Pinpoint the cell where the given text exists, returning its [x, y] midpoint coordinate. 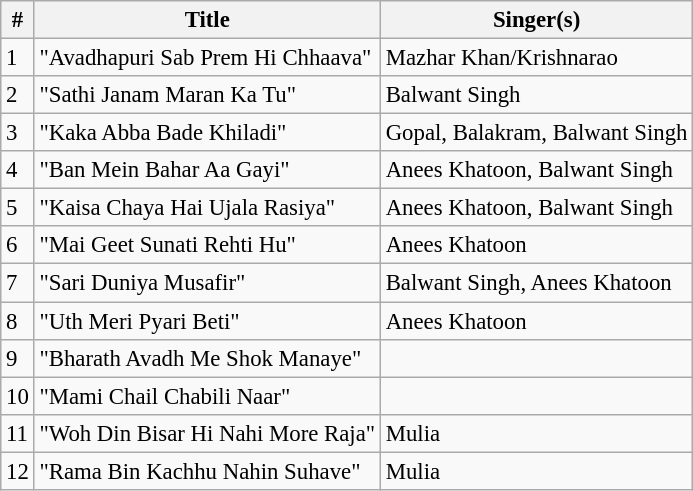
1 [18, 58]
9 [18, 358]
11 [18, 433]
"Sathi Janam Maran Ka Tu" [207, 95]
"Uth Meri Pyari Beti" [207, 321]
"Sari Duniya Musafir" [207, 283]
# [18, 20]
"Rama Bin Kachhu Nahin Suhave" [207, 471]
"Mami Chail Chabili Naar" [207, 396]
"Kaisa Chaya Hai Ujala Rasiya" [207, 208]
Singer(s) [536, 20]
6 [18, 245]
"Bharath Avadh Me Shok Manaye" [207, 358]
Gopal, Balakram, Balwant Singh [536, 133]
Balwant Singh, Anees Khatoon [536, 283]
"Mai Geet Sunati Rehti Hu" [207, 245]
12 [18, 471]
5 [18, 208]
4 [18, 170]
"Avadhapuri Sab Prem Hi Chhaava" [207, 58]
"Kaka Abba Bade Khiladi" [207, 133]
3 [18, 133]
"Ban Mein Bahar Aa Gayi" [207, 170]
8 [18, 321]
7 [18, 283]
10 [18, 396]
Title [207, 20]
Mazhar Khan/Krishnarao [536, 58]
"Woh Din Bisar Hi Nahi More Raja" [207, 433]
Balwant Singh [536, 95]
2 [18, 95]
